Return [x, y] of the center of cell containing provided text 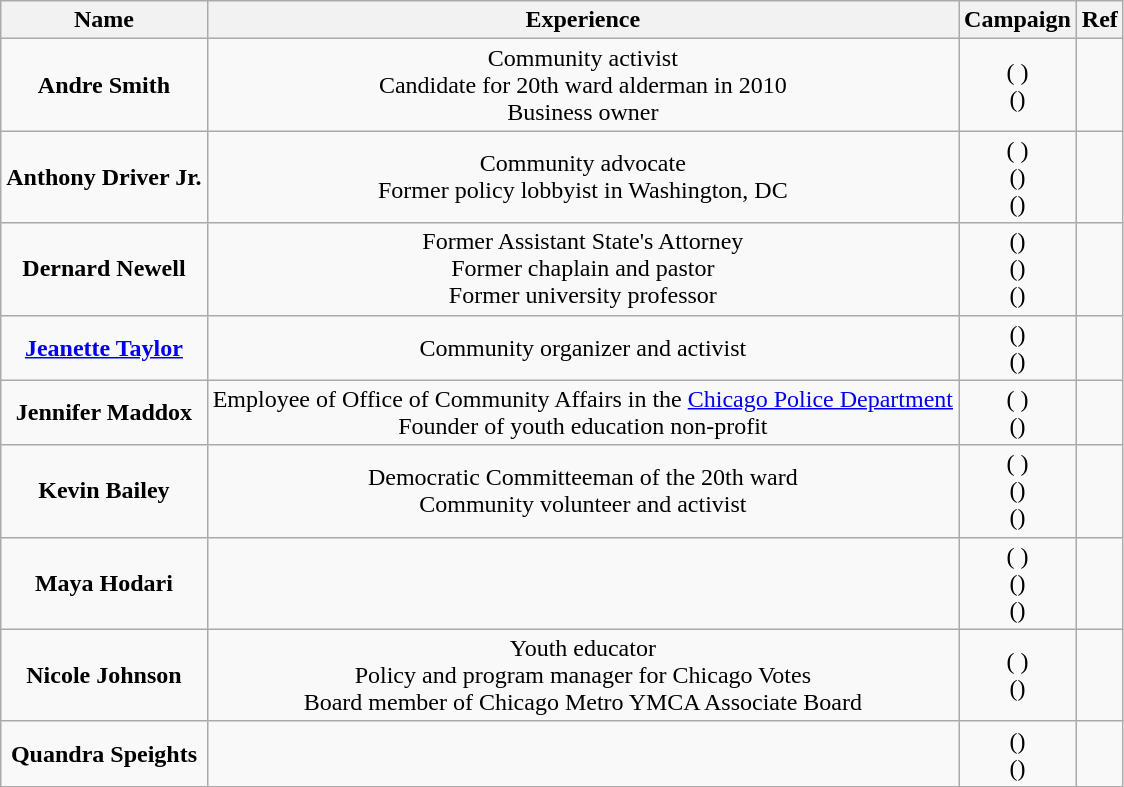
Kevin Bailey [104, 491]
Democratic Committeeman of the 20th ward Community volunteer and activist [582, 491]
Community activist Candidate for 20th ward alderman in 2010 Business owner [582, 85]
Andre Smith [104, 85]
Campaign [1018, 20]
Anthony Driver Jr. [104, 177]
Community advocate Former policy lobbyist in Washington, DC [582, 177]
Former Assistant State's Attorney Former chaplain and pastor Former university professor [582, 269]
Maya Hodari [104, 583]
Community organizer and activist [582, 348]
Employee of Office of Community Affairs in the Chicago Police Department Founder of youth education non-profit [582, 412]
Quandra Speights [104, 754]
Jennifer Maddox [104, 412]
()()() [1018, 269]
Ref [1100, 20]
Dernard Newell [104, 269]
Jeanette Taylor [104, 348]
Youth educator Policy and program manager for Chicago Votes Board member of Chicago Metro YMCA Associate Board [582, 675]
Nicole Johnson [104, 675]
Name [104, 20]
Experience [582, 20]
